For the text-containing cell, return its midpoint in [X, Y] coordinate format. 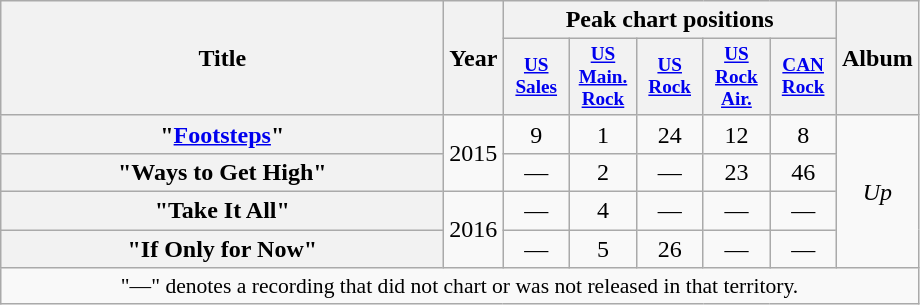
Title [222, 58]
1 [604, 134]
USMain.Rock [604, 78]
"If Only for Now" [222, 249]
26 [670, 249]
Up [878, 191]
4 [604, 211]
46 [804, 173]
23 [736, 173]
Year [474, 58]
Peak chart positions [670, 20]
CANRock [804, 78]
24 [670, 134]
USRockAir. [736, 78]
"Footsteps" [222, 134]
9 [536, 134]
2015 [474, 153]
"Take It All" [222, 211]
2016 [474, 230]
5 [604, 249]
"Ways to Get High" [222, 173]
Album [878, 58]
"—" denotes a recording that did not chart or was not released in that territory. [460, 286]
2 [604, 173]
USSales [536, 78]
8 [804, 134]
12 [736, 134]
USRock [670, 78]
